Capture the cell that displays the provided text and extract its (X, Y) central coordinate. 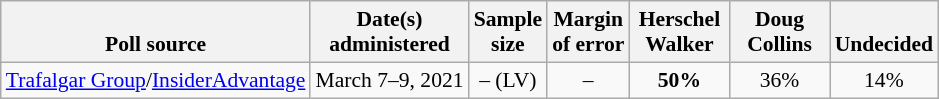
– (LV) (508, 80)
– (588, 80)
Trafalgar Group/InsiderAdvantage (156, 80)
50% (679, 80)
DougCollins (779, 32)
Marginof error (588, 32)
March 7–9, 2021 (389, 80)
Samplesize (508, 32)
36% (779, 80)
Date(s)administered (389, 32)
14% (884, 80)
HerschelWalker (679, 32)
Undecided (884, 32)
Poll source (156, 32)
